Detect which cell encompasses the target text, then output its [x, y] center coordinate. 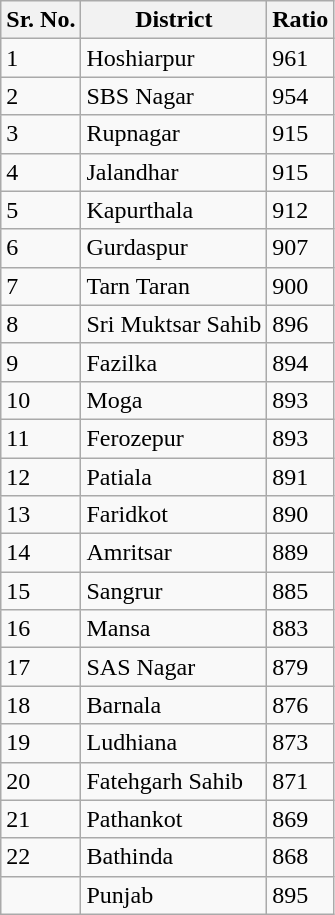
868 [300, 857]
883 [300, 629]
Bathinda [174, 857]
885 [300, 591]
891 [300, 477]
Jalandhar [174, 172]
Ludhiana [174, 743]
21 [41, 819]
954 [300, 96]
SBS Nagar [174, 96]
Kapurthala [174, 210]
907 [300, 248]
Amritsar [174, 553]
Hoshiarpur [174, 58]
15 [41, 591]
19 [41, 743]
900 [300, 286]
Moga [174, 400]
889 [300, 553]
894 [300, 362]
Punjab [174, 895]
Tarn Taran [174, 286]
2 [41, 96]
Sri Muktsar Sahib [174, 324]
Pathankot [174, 819]
6 [41, 248]
871 [300, 781]
20 [41, 781]
961 [300, 58]
14 [41, 553]
896 [300, 324]
Ferozepur [174, 438]
12 [41, 477]
Fazilka [174, 362]
879 [300, 667]
22 [41, 857]
9 [41, 362]
869 [300, 819]
Sangrur [174, 591]
Sr. No. [41, 20]
Barnala [174, 705]
District [174, 20]
16 [41, 629]
873 [300, 743]
Faridkot [174, 515]
Ratio [300, 20]
7 [41, 286]
4 [41, 172]
876 [300, 705]
10 [41, 400]
1 [41, 58]
Patiala [174, 477]
8 [41, 324]
18 [41, 705]
17 [41, 667]
Gurdaspur [174, 248]
Rupnagar [174, 134]
13 [41, 515]
11 [41, 438]
Mansa [174, 629]
3 [41, 134]
912 [300, 210]
895 [300, 895]
5 [41, 210]
SAS Nagar [174, 667]
890 [300, 515]
Fatehgarh Sahib [174, 781]
